Provide the (X, Y) coordinate of the cell's center where the given text is located.  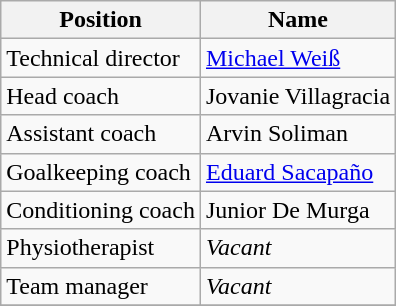
Position (101, 20)
Conditioning coach (101, 210)
Michael Weiß (298, 58)
Team manager (101, 286)
Eduard Sacapaño (298, 172)
Physiotherapist (101, 248)
Assistant coach (101, 134)
Arvin Soliman (298, 134)
Head coach (101, 96)
Name (298, 20)
Junior De Murga (298, 210)
Jovanie Villagracia (298, 96)
Technical director (101, 58)
Goalkeeping coach (101, 172)
